For the text-containing cell, return its midpoint in [X, Y] coordinate format. 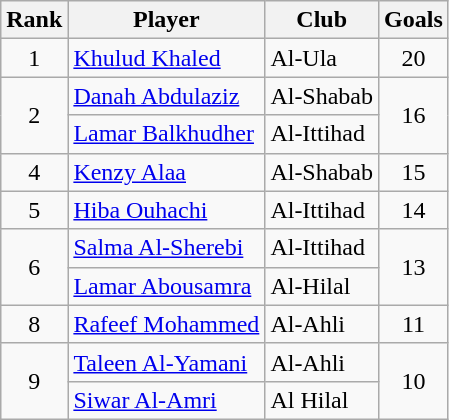
2 [34, 115]
8 [34, 324]
Salma Al-Sherebi [166, 248]
16 [414, 115]
14 [414, 210]
6 [34, 267]
10 [414, 381]
5 [34, 210]
Lamar Abousamra [166, 286]
Lamar Balkhudher [166, 134]
Khulud Khaled [166, 58]
Kenzy Alaa [166, 172]
13 [414, 267]
15 [414, 172]
Hiba Ouhachi [166, 210]
Goals [414, 20]
Al-Ula [322, 58]
Rafeef Mohammed [166, 324]
Rank [34, 20]
11 [414, 324]
4 [34, 172]
9 [34, 381]
Player [166, 20]
Club [322, 20]
Al-Hilal [322, 286]
Danah Abdulaziz [166, 96]
20 [414, 58]
Siwar Al-Amri [166, 400]
Al Hilal [322, 400]
Taleen Al-Yamani [166, 362]
1 [34, 58]
